Capture the cell that displays the provided text and extract its (X, Y) central coordinate. 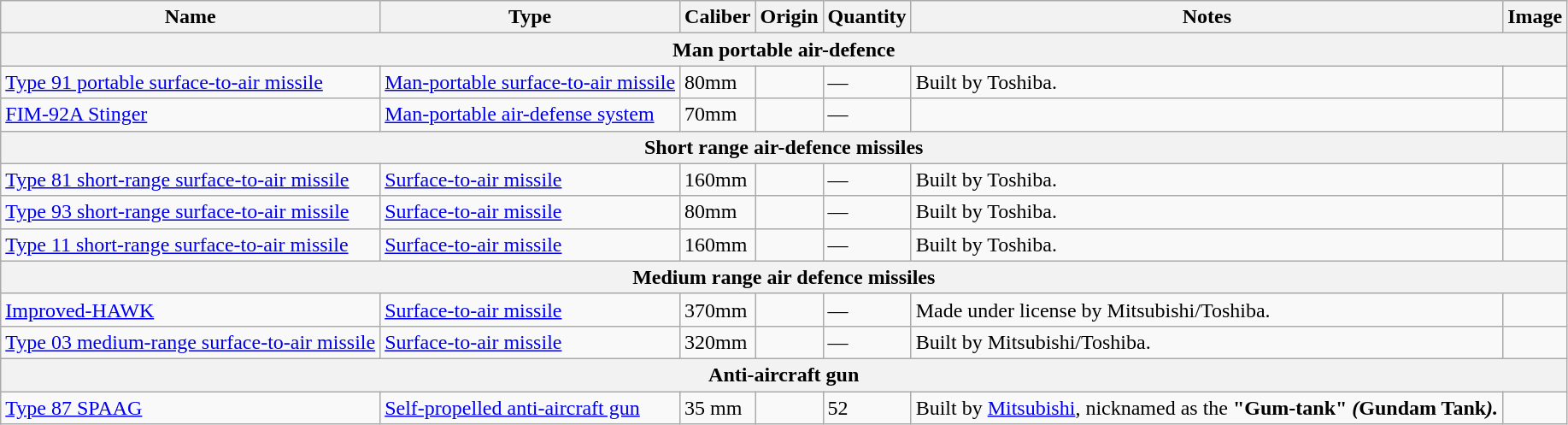
Notes (1207, 17)
Self-propelled anti-aircraft gun (530, 408)
Man-portable air-defense system (530, 115)
Quantity (866, 17)
Man-portable surface-to-air missile (530, 82)
Type 87 SPAAG (191, 408)
Name (191, 17)
320mm (718, 342)
Type 91 portable surface-to-air missile (191, 82)
Made under license by Mitsubishi/Toshiba. (1207, 310)
70mm (718, 115)
Short range air-defence missiles (784, 147)
Type 11 short-range surface-to-air missile (191, 245)
Built by Mitsubishi/Toshiba. (1207, 342)
Origin (790, 17)
Anti-aircraft gun (784, 375)
Man portable air-defence (784, 50)
Type 93 short-range surface-to-air missile (191, 212)
Caliber (718, 17)
Type (530, 17)
Built by Mitsubishi, nicknamed as the "Gum-tank" (Gundam Tank). (1207, 408)
Type 81 short-range surface-to-air missile (191, 180)
Image (1535, 17)
370mm (718, 310)
Medium range air defence missiles (784, 277)
35 mm (718, 408)
52 (866, 408)
Improved-HAWK (191, 310)
FIM-92A Stinger (191, 115)
Type 03 medium-range surface-to-air missile (191, 342)
